Return (X, Y) of the center of cell containing provided text 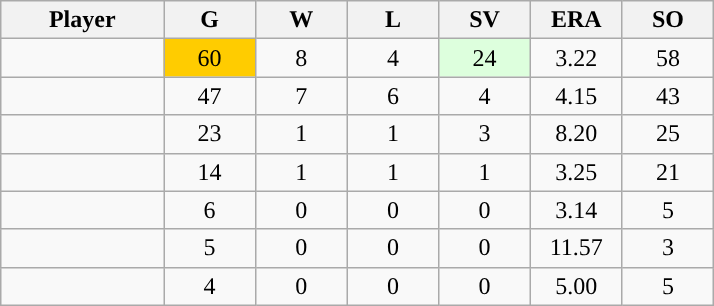
11.57 (576, 248)
SO (668, 20)
43 (668, 96)
3.14 (576, 210)
21 (668, 172)
3.25 (576, 172)
5.00 (576, 286)
W (301, 20)
G (210, 20)
8 (301, 58)
47 (210, 96)
SV (485, 20)
L (393, 20)
ERA (576, 20)
14 (210, 172)
25 (668, 134)
Player (82, 20)
23 (210, 134)
7 (301, 96)
24 (485, 58)
4.15 (576, 96)
8.20 (576, 134)
60 (210, 58)
3.22 (576, 58)
58 (668, 58)
